Extract the [X, Y] coordinate from the center of the cell holding the provided text.  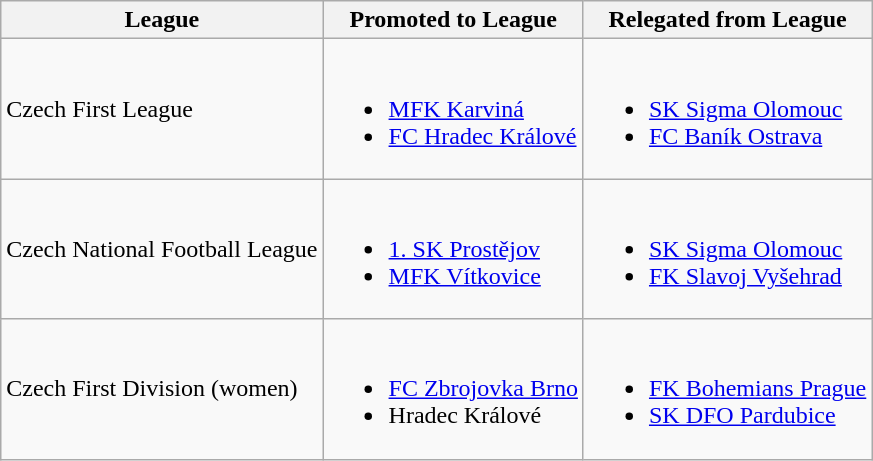
League [162, 20]
SK Sigma OlomoucFC Baník Ostrava [727, 109]
SK Sigma OlomoucFK Slavoj Vyšehrad [727, 249]
FK Bohemians PragueSK DFO Pardubice [727, 389]
Relegated from League [727, 20]
FC Zbrojovka BrnoHradec Králové [453, 389]
Czech First Division (women) [162, 389]
Czech National Football League [162, 249]
1. SK ProstějovMFK Vítkovice [453, 249]
Promoted to League [453, 20]
Czech First League [162, 109]
MFK KarvináFC Hradec Králové [453, 109]
